Identify which cell holds the provided text, then report its [X, Y] central coordinate. 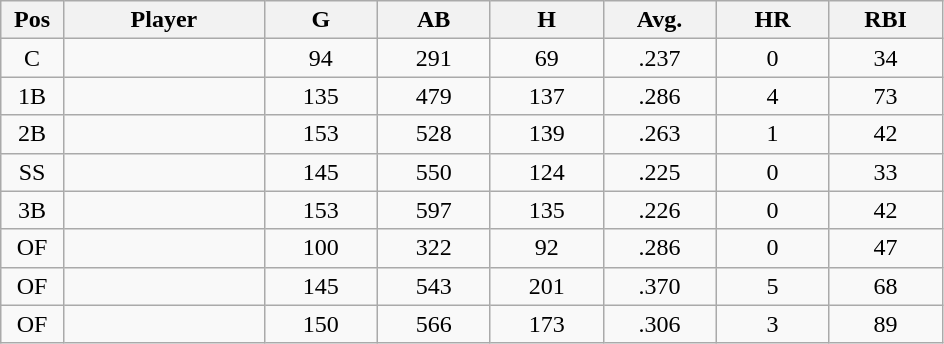
.263 [660, 134]
201 [546, 286]
479 [434, 96]
89 [886, 324]
47 [886, 248]
.237 [660, 58]
139 [546, 134]
100 [320, 248]
Player [164, 20]
G [320, 20]
543 [434, 286]
94 [320, 58]
.226 [660, 210]
173 [546, 324]
597 [434, 210]
2B [32, 134]
.370 [660, 286]
528 [434, 134]
AB [434, 20]
RBI [886, 20]
H [546, 20]
124 [546, 172]
137 [546, 96]
3B [32, 210]
HR [772, 20]
5 [772, 286]
3 [772, 324]
150 [320, 324]
33 [886, 172]
.306 [660, 324]
4 [772, 96]
73 [886, 96]
92 [546, 248]
C [32, 58]
566 [434, 324]
34 [886, 58]
SS [32, 172]
1B [32, 96]
69 [546, 58]
322 [434, 248]
68 [886, 286]
Pos [32, 20]
Avg. [660, 20]
291 [434, 58]
550 [434, 172]
.225 [660, 172]
1 [772, 134]
